Extract the [X, Y] coordinate from the center of the cell holding the provided text.  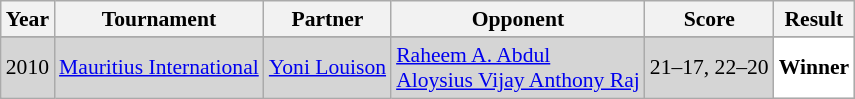
Winner [814, 68]
2010 [28, 68]
Result [814, 19]
Yoni Louison [328, 68]
Partner [328, 19]
Opponent [518, 19]
Tournament [159, 19]
21–17, 22–20 [710, 68]
Raheem A. Abdul Aloysius Vijay Anthony Raj [518, 68]
Year [28, 19]
Score [710, 19]
Mauritius International [159, 68]
